Identify which cell holds the provided text, then report its (x, y) central coordinate. 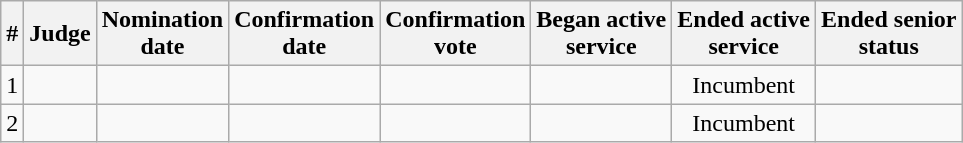
Confirmationvote (456, 34)
2 (12, 123)
Judge (60, 34)
1 (12, 85)
Confirmationdate (304, 34)
Ended seniorstatus (889, 34)
Ended activeservice (744, 34)
# (12, 34)
Began activeservice (602, 34)
Nominationdate (162, 34)
